Find where the given text appears and provide that cell's center as [x, y] coordinate. 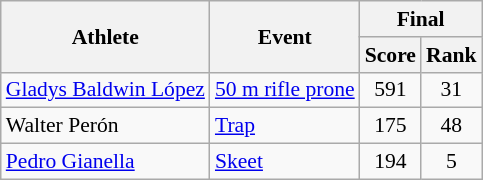
Gladys Baldwin López [106, 90]
591 [390, 90]
Trap [285, 126]
Athlete [106, 36]
Walter Perón [106, 126]
50 m rifle prone [285, 90]
175 [390, 126]
48 [452, 126]
Score [390, 55]
Event [285, 36]
31 [452, 90]
Skeet [285, 162]
5 [452, 162]
Rank [452, 55]
Final [421, 19]
Pedro Gianella [106, 162]
194 [390, 162]
